Identify which cell holds the provided text, then report its [x, y] central coordinate. 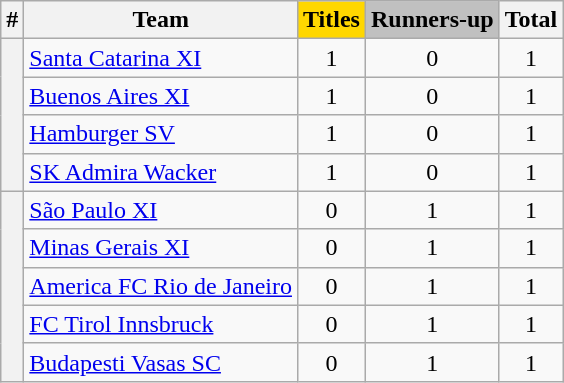
America FC Rio de Janeiro [161, 286]
Minas Gerais XI [161, 248]
FC Tirol Innsbruck [161, 324]
Team [161, 20]
SK Admira Wacker [161, 172]
Hamburger SV [161, 134]
Runners-up [432, 20]
Buenos Aires XI [161, 96]
São Paulo XI [161, 210]
Budapesti Vasas SC [161, 362]
# [12, 20]
Titles [331, 20]
Total [531, 20]
Santa Catarina XI [161, 58]
